Output the [X, Y] coordinate of the center of the cell containing the given text.  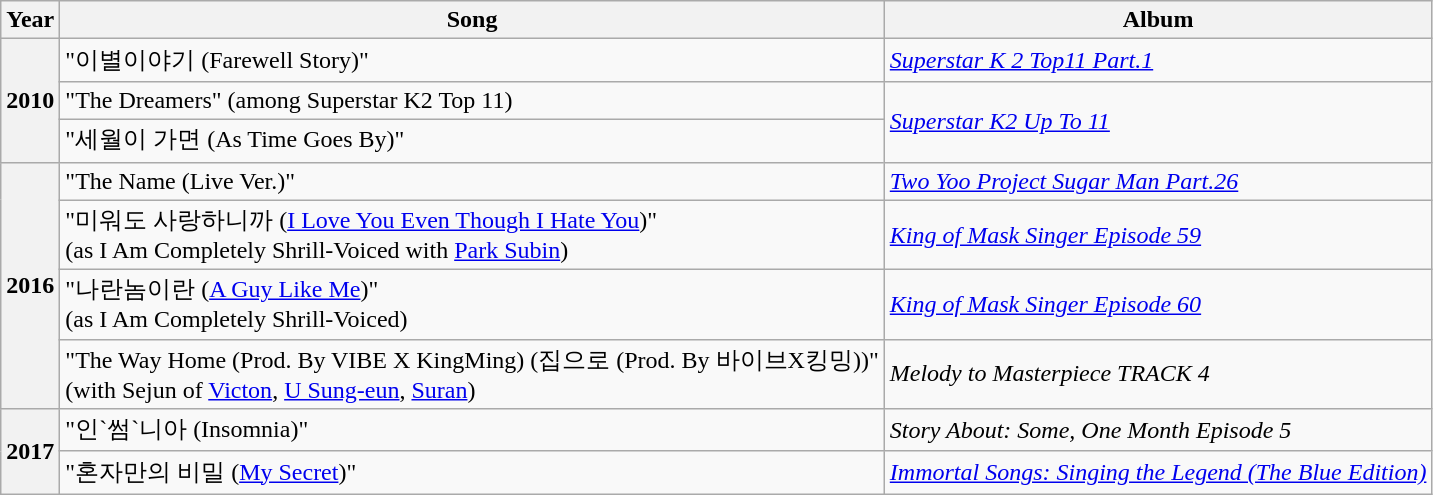
"이별이야기 (Farewell Story)" [472, 60]
Immortal Songs: Singing the Legend (The Blue Edition) [1158, 472]
"The Way Home (Prod. By VIBE X KingMing) (집으로 (Prod. By 바이브X킹밍))" (with Sejun of Victon, U Sung-eun, Suran) [472, 374]
King of Mask Singer Episode 59 [1158, 235]
Two Yoo Project Sugar Man Part.26 [1158, 181]
2017 [30, 452]
"인`썸`니아 (Insomnia)" [472, 430]
2010 [30, 100]
Melody to Masterpiece TRACK 4 [1158, 374]
"세월이 가면 (As Time Goes By)" [472, 140]
"미워도 사랑하니까 (I Love You Even Though I Hate You)" (as I Am Completely Shrill-Voiced with Park Subin) [472, 235]
King of Mask Singer Episode 60 [1158, 305]
Song [472, 20]
2016 [30, 286]
"혼자만의 비밀 (My Secret)" [472, 472]
Story About: Some, One Month Episode 5 [1158, 430]
"나란놈이란 (A Guy Like Me)" (as I Am Completely Shrill-Voiced) [472, 305]
"The Name (Live Ver.)" [472, 181]
Superstar K 2 Top11 Part.1 [1158, 60]
Year [30, 20]
Album [1158, 20]
"The Dreamers" (among Superstar K2 Top 11) [472, 100]
Superstar K2 Up To 11 [1158, 122]
